Detect which cell encompasses the target text, then output its [x, y] center coordinate. 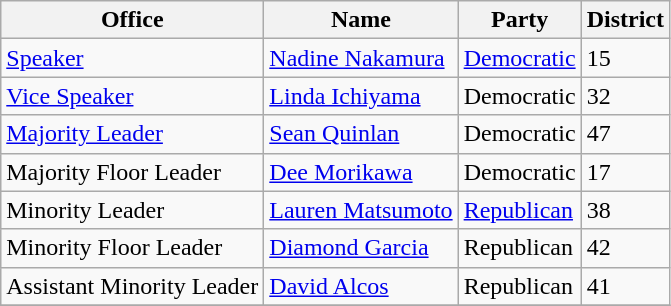
Vice Speaker [132, 96]
15 [625, 58]
Minority Leader [132, 210]
41 [625, 286]
Majority Leader [132, 134]
Sean Quinlan [361, 134]
42 [625, 248]
Minority Floor Leader [132, 248]
Speaker [132, 58]
17 [625, 172]
Diamond Garcia [361, 248]
Lauren Matsumoto [361, 210]
Party [520, 20]
47 [625, 134]
32 [625, 96]
Dee Morikawa [361, 172]
38 [625, 210]
District [625, 20]
Linda Ichiyama [361, 96]
Name [361, 20]
Office [132, 20]
Majority Floor Leader [132, 172]
David Alcos [361, 286]
Assistant Minority Leader [132, 286]
Nadine Nakamura [361, 58]
